Return (X, Y) of the center of cell containing provided text 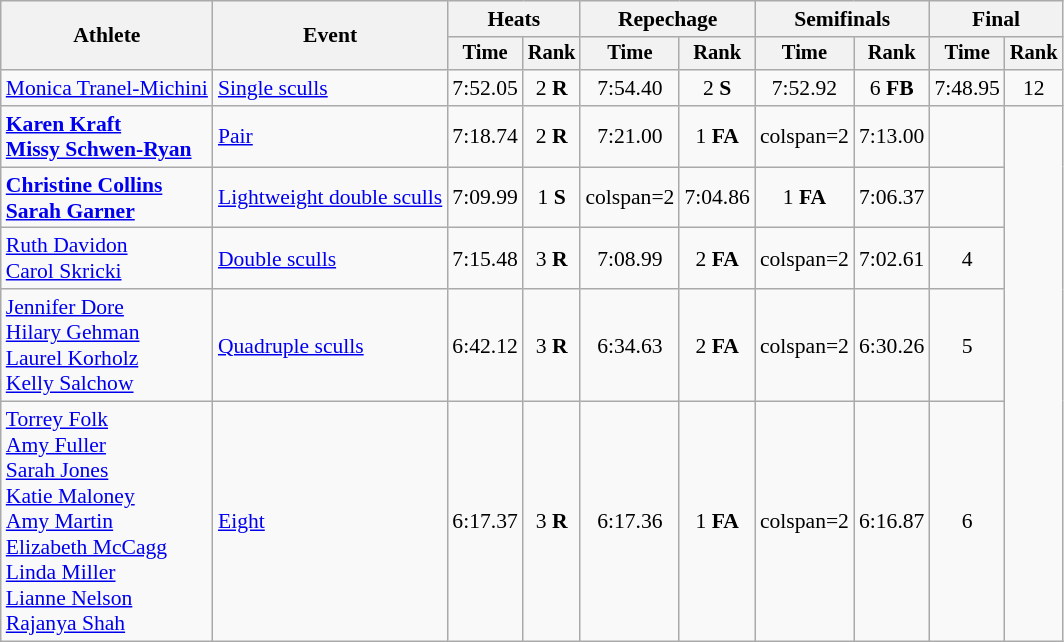
2 S (716, 88)
Heats (514, 19)
Ruth DavidonCarol Skricki (107, 258)
4 (966, 258)
7:15.48 (484, 258)
5 (966, 345)
Quadruple sculls (330, 345)
7:18.74 (484, 136)
Double sculls (330, 258)
7:54.40 (630, 88)
7:21.00 (630, 136)
Lightweight double sculls (330, 198)
Athlete (107, 36)
7:04.86 (716, 198)
6 (966, 522)
6:42.12 (484, 345)
Jennifer DoreHilary GehmanLaurel KorholzKelly Salchow (107, 345)
7:08.99 (630, 258)
6:34.63 (630, 345)
6:17.36 (630, 522)
6:16.87 (892, 522)
Final (996, 19)
7:52.92 (804, 88)
12 (1034, 88)
Pair (330, 136)
Karen KraftMissy Schwen-Ryan (107, 136)
Eight (330, 522)
Christine CollinsSarah Garner (107, 198)
7:09.99 (484, 198)
Torrey FolkAmy FullerSarah JonesKatie MaloneyAmy MartinElizabeth McCaggLinda MillerLianne NelsonRajanya Shah (107, 522)
7:13.00 (892, 136)
Semifinals (842, 19)
6 FB (892, 88)
6:30.26 (892, 345)
Event (330, 36)
7:02.61 (892, 258)
6:17.37 (484, 522)
7:06.37 (892, 198)
Repechage (668, 19)
7:52.05 (484, 88)
Monica Tranel-Michini (107, 88)
7:48.95 (966, 88)
1 S (552, 198)
Single sculls (330, 88)
